Find where the given text appears and provide that cell's center as (x, y) coordinate. 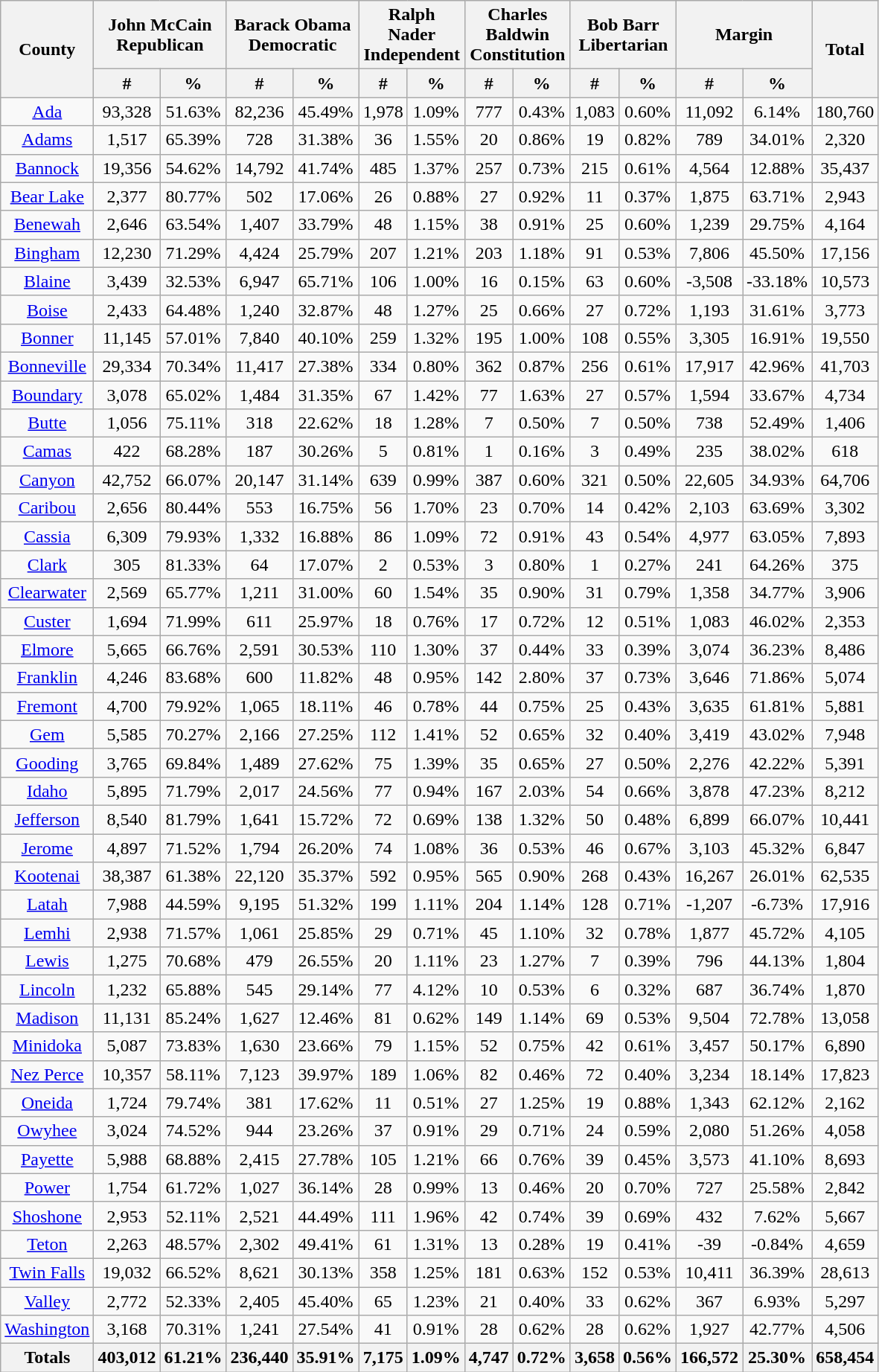
Ada (48, 112)
62.12% (777, 1103)
23.66% (326, 1046)
61 (383, 1244)
-33.18% (777, 281)
5,667 (846, 1216)
Kootenai (48, 876)
5,074 (846, 678)
305 (127, 565)
63.05% (777, 536)
1.41% (436, 734)
30.13% (326, 1272)
16.91% (777, 338)
3,457 (710, 1046)
13,058 (846, 1018)
Bingham (48, 253)
Boundary (48, 395)
17,823 (846, 1074)
2,569 (127, 593)
14 (594, 508)
Bear Lake (48, 196)
2,162 (846, 1103)
63.71% (777, 196)
1,875 (710, 196)
52.49% (777, 423)
47.23% (777, 791)
1,240 (259, 310)
7,988 (127, 905)
71.52% (194, 847)
375 (846, 565)
0.15% (542, 281)
Lincoln (48, 990)
16.75% (326, 508)
Valley (48, 1301)
81.79% (194, 819)
4.12% (436, 990)
1,027 (259, 1187)
1.37% (436, 168)
-0.84% (777, 1244)
36.39% (777, 1272)
2,842 (846, 1187)
10,573 (846, 281)
502 (259, 196)
36.23% (777, 650)
44 (488, 706)
50 (594, 819)
67 (383, 395)
31.61% (777, 310)
1,211 (259, 593)
71.99% (194, 621)
71.29% (194, 253)
45.50% (777, 253)
2,353 (846, 621)
Canyon (48, 480)
33.79% (326, 225)
0.54% (648, 536)
24 (594, 1131)
565 (488, 876)
43.02% (777, 734)
3,765 (127, 763)
19,032 (127, 1272)
27.62% (326, 763)
257 (488, 168)
6.14% (777, 112)
3,439 (127, 281)
16,267 (710, 876)
5,988 (127, 1159)
44.13% (777, 961)
381 (259, 1103)
0.82% (648, 140)
6.93% (777, 1301)
479 (259, 961)
362 (488, 366)
3,878 (710, 791)
61.72% (194, 1187)
-1,207 (710, 905)
70.68% (194, 961)
72.78% (777, 1018)
0.94% (436, 791)
422 (127, 452)
2,080 (710, 1131)
789 (710, 140)
4,734 (846, 395)
31.38% (326, 140)
27.38% (326, 366)
4,700 (127, 706)
58.11% (194, 1074)
1,978 (383, 112)
32.87% (326, 310)
Cassia (48, 536)
Madison (48, 1018)
83.68% (194, 678)
12,230 (127, 253)
1,641 (259, 819)
50.17% (777, 1046)
81 (383, 1018)
68.88% (194, 1159)
35,437 (846, 168)
1.63% (542, 395)
1,489 (259, 763)
30.26% (326, 452)
600 (259, 678)
5 (383, 452)
65.02% (194, 395)
Butte (48, 423)
42.96% (777, 366)
592 (383, 876)
2,591 (259, 650)
11.82% (326, 678)
6,947 (259, 281)
56 (383, 508)
0.79% (648, 593)
5,585 (127, 734)
128 (594, 905)
Bonner (48, 338)
2,943 (846, 196)
8,693 (846, 1159)
71.57% (194, 933)
108 (594, 338)
82,236 (259, 112)
1.06% (436, 1074)
321 (594, 480)
3,773 (846, 310)
1,794 (259, 847)
39.97% (326, 1074)
687 (710, 990)
75 (383, 763)
22,605 (710, 480)
6,847 (846, 847)
31.35% (326, 395)
3,646 (710, 678)
15.72% (326, 819)
Blaine (48, 281)
Elmore (48, 650)
28,613 (846, 1272)
138 (488, 819)
1.28% (436, 423)
Power (48, 1187)
2,772 (127, 1301)
11,417 (259, 366)
46.02% (777, 621)
4,747 (488, 1358)
26 (383, 196)
3,573 (710, 1159)
11,145 (127, 338)
0.49% (648, 452)
Margin (744, 35)
65.77% (194, 593)
1.42% (436, 395)
Total (846, 49)
49.41% (326, 1244)
318 (259, 423)
66 (488, 1159)
1.10% (542, 933)
944 (259, 1131)
Bannock (48, 168)
4,506 (846, 1330)
35.91% (326, 1358)
25.85% (326, 933)
0.27% (648, 565)
19,356 (127, 168)
27.78% (326, 1159)
0.59% (648, 1131)
63.69% (777, 508)
105 (383, 1159)
1,877 (710, 933)
1,343 (710, 1103)
5,665 (127, 650)
10 (488, 990)
65 (383, 1301)
22.62% (326, 423)
64,706 (846, 480)
3,302 (846, 508)
4,897 (127, 847)
1,630 (259, 1046)
68.28% (194, 452)
1.96% (436, 1216)
82 (488, 1074)
5,895 (127, 791)
1,754 (127, 1187)
110 (383, 650)
0.42% (648, 508)
Lemhi (48, 933)
17.07% (326, 565)
71.79% (194, 791)
796 (710, 961)
658,454 (846, 1358)
Custer (48, 621)
John McCainRepublican (160, 35)
57.01% (194, 338)
Shoshone (48, 1216)
38.02% (777, 452)
3,168 (127, 1330)
16.88% (326, 536)
38 (488, 225)
64.48% (194, 310)
204 (488, 905)
63.54% (194, 225)
2,166 (259, 734)
20,147 (259, 480)
166,572 (710, 1358)
79.92% (194, 706)
3,103 (710, 847)
64 (259, 565)
42.77% (777, 1330)
8,621 (259, 1272)
0.41% (648, 1244)
12.46% (326, 1018)
4,424 (259, 253)
1,407 (259, 225)
432 (710, 1216)
1.08% (436, 847)
45.40% (326, 1301)
189 (383, 1074)
70.27% (194, 734)
-6.73% (777, 905)
1.30% (436, 650)
5,087 (127, 1046)
Benewah (48, 225)
1.55% (436, 140)
29.75% (777, 225)
61.38% (194, 876)
738 (710, 423)
Jerome (48, 847)
Barack ObamaDemocratic (293, 35)
0.56% (648, 1358)
2,433 (127, 310)
52.33% (194, 1301)
4,164 (846, 225)
45.49% (326, 112)
777 (488, 112)
36.14% (326, 1187)
7,123 (259, 1074)
167 (488, 791)
1.31% (436, 1244)
County (48, 49)
1,332 (259, 536)
3,074 (710, 650)
Washington (48, 1330)
54.62% (194, 168)
1,065 (259, 706)
-39 (710, 1244)
5,297 (846, 1301)
26.01% (777, 876)
16 (488, 281)
4,246 (127, 678)
Idaho (48, 791)
Franklin (48, 678)
Nez Perce (48, 1074)
42,752 (127, 480)
1,358 (710, 593)
Ralph NaderIndependent (412, 35)
71.86% (777, 678)
142 (488, 678)
45.72% (777, 933)
Oneida (48, 1103)
17.62% (326, 1103)
195 (488, 338)
Teton (48, 1244)
Fremont (48, 706)
Owyhee (48, 1131)
31.00% (326, 593)
3,234 (710, 1074)
727 (710, 1187)
17,916 (846, 905)
0.28% (542, 1244)
Bob BarrLibertarian (623, 35)
0.48% (648, 819)
34.77% (777, 593)
34.01% (777, 140)
23.26% (326, 1131)
35.37% (326, 876)
41,703 (846, 366)
358 (383, 1272)
80.44% (194, 508)
1.70% (436, 508)
51.32% (326, 905)
11,131 (127, 1018)
33.67% (777, 395)
-3,508 (710, 281)
36.74% (777, 990)
149 (488, 1018)
64.26% (777, 565)
0.44% (542, 650)
0.81% (436, 452)
44.49% (326, 1216)
10,357 (127, 1074)
29.14% (326, 990)
51.63% (194, 112)
3,658 (594, 1358)
3,305 (710, 338)
18.14% (777, 1074)
41.10% (777, 1159)
Clearwater (48, 593)
181 (488, 1272)
41 (383, 1330)
42.22% (777, 763)
25.97% (326, 621)
Minidoka (48, 1046)
8,486 (846, 650)
5,391 (846, 763)
1,870 (846, 990)
203 (488, 253)
Clark (48, 565)
17.06% (326, 196)
Adams (48, 140)
2,320 (846, 140)
2,405 (259, 1301)
4,659 (846, 1244)
2,302 (259, 1244)
1,239 (710, 225)
241 (710, 565)
4,105 (846, 933)
19,550 (846, 338)
27.54% (326, 1330)
6,309 (127, 536)
0.86% (542, 140)
8,540 (127, 819)
7,893 (846, 536)
0.32% (648, 990)
25.30% (777, 1358)
0.74% (542, 1216)
51.26% (777, 1131)
32.53% (194, 281)
215 (594, 168)
3,419 (710, 734)
79 (383, 1046)
75.11% (194, 423)
235 (710, 452)
403,012 (127, 1358)
43 (594, 536)
45 (488, 933)
611 (259, 621)
618 (846, 452)
65.71% (326, 281)
2,377 (127, 196)
69.84% (194, 763)
Camas (48, 452)
334 (383, 366)
25.79% (326, 253)
1,232 (127, 990)
367 (710, 1301)
2,017 (259, 791)
2.03% (542, 791)
69 (594, 1018)
34.93% (777, 480)
9,504 (710, 1018)
2,521 (259, 1216)
11,092 (710, 112)
728 (259, 140)
639 (383, 480)
6 (594, 990)
54 (594, 791)
1,724 (127, 1103)
93,328 (127, 112)
62,535 (846, 876)
553 (259, 508)
21 (488, 1301)
22,120 (259, 876)
85.24% (194, 1018)
2.80% (542, 678)
187 (259, 452)
3,024 (127, 1131)
Payette (48, 1159)
45.32% (777, 847)
2,953 (127, 1216)
236,440 (259, 1358)
Jefferson (48, 819)
0.67% (648, 847)
0.92% (542, 196)
Gem (48, 734)
0.63% (542, 1272)
17,156 (846, 253)
152 (594, 1272)
1,275 (127, 961)
1,927 (710, 1330)
0.55% (648, 338)
41.74% (326, 168)
0.45% (648, 1159)
66.52% (194, 1272)
180,760 (846, 112)
73.83% (194, 1046)
8,212 (846, 791)
485 (383, 168)
2,263 (127, 1244)
1,241 (259, 1330)
1.23% (436, 1301)
1,804 (846, 961)
2,646 (127, 225)
60 (383, 593)
1,517 (127, 140)
4,977 (710, 536)
38,387 (127, 876)
2,103 (710, 508)
65.39% (194, 140)
Caribou (48, 508)
9,195 (259, 905)
1.39% (436, 763)
2,656 (127, 508)
65.88% (194, 990)
1,061 (259, 933)
1.54% (436, 593)
12 (594, 621)
Totals (48, 1358)
Boise (48, 310)
79.74% (194, 1103)
26.55% (326, 961)
14,792 (259, 168)
1.18% (542, 253)
1,694 (127, 621)
18.11% (326, 706)
2,276 (710, 763)
5,881 (846, 706)
106 (383, 281)
7.62% (777, 1216)
Lewis (48, 961)
4,564 (710, 168)
24.56% (326, 791)
61.21% (194, 1358)
17,917 (710, 366)
31 (594, 593)
6,899 (710, 819)
Twin Falls (48, 1272)
7,948 (846, 734)
545 (259, 990)
74.52% (194, 1131)
17 (488, 621)
48.57% (194, 1244)
26.20% (326, 847)
81.33% (194, 565)
2,938 (127, 933)
44.59% (194, 905)
268 (594, 876)
111 (383, 1216)
3,635 (710, 706)
387 (488, 480)
112 (383, 734)
0.57% (648, 395)
Latah (48, 905)
Gooding (48, 763)
3,078 (127, 395)
3,906 (846, 593)
30.53% (326, 650)
7,175 (383, 1358)
74 (383, 847)
4,058 (846, 1131)
259 (383, 338)
2,415 (259, 1159)
7,806 (710, 253)
31.14% (326, 480)
1,627 (259, 1018)
70.34% (194, 366)
6,890 (846, 1046)
86 (383, 536)
91 (594, 253)
199 (383, 905)
Charles BaldwinConstitution (517, 35)
63 (594, 281)
256 (594, 366)
29,334 (127, 366)
79.93% (194, 536)
61.81% (777, 706)
1,484 (259, 395)
70.31% (194, 1330)
2 (383, 565)
27.25% (326, 734)
1,193 (710, 310)
52.11% (194, 1216)
80.77% (194, 196)
1,056 (127, 423)
10,441 (846, 819)
25.58% (777, 1187)
Bonneville (48, 366)
10,411 (710, 1272)
12.88% (777, 168)
0.37% (648, 196)
7,840 (259, 338)
1,406 (846, 423)
207 (383, 253)
0.16% (542, 452)
0.87% (542, 366)
40.10% (326, 338)
66.76% (194, 650)
1,594 (710, 395)
